Return the (X, Y) coordinate for the center point of the cell that contains the specified text.  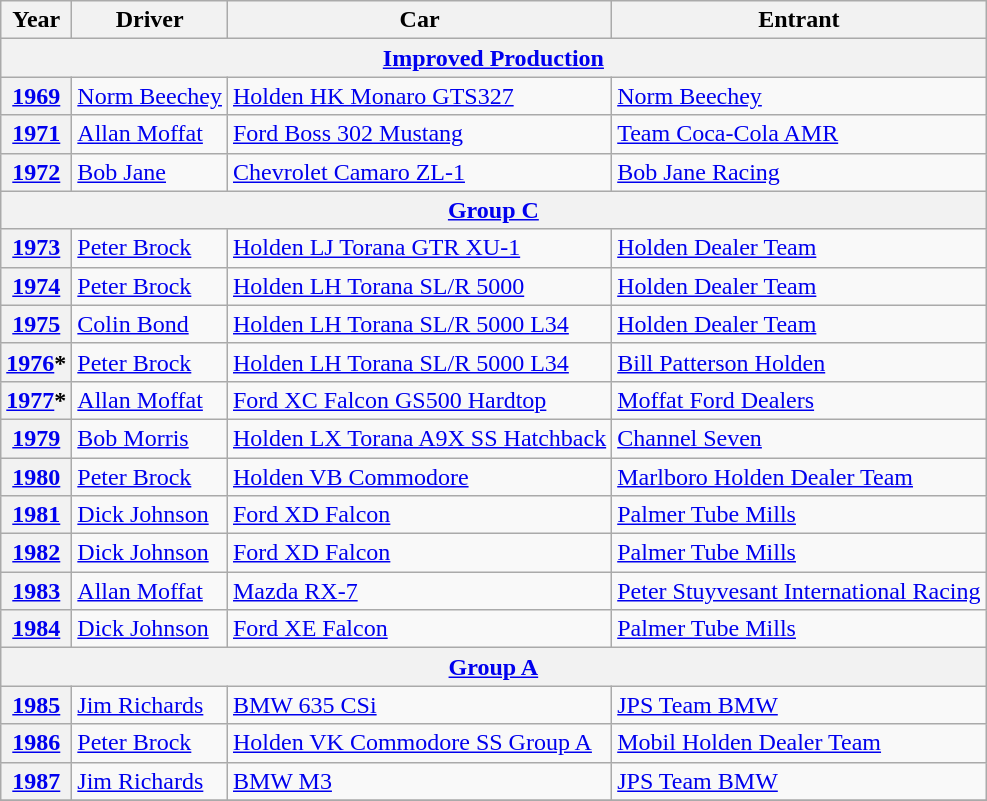
Holden VK Commodore SS Group A (419, 743)
Marlboro Holden Dealer Team (799, 477)
Car (419, 20)
1986 (36, 743)
1977* (36, 400)
Holden HK Monaro GTS327 (419, 96)
Channel Seven (799, 438)
1975 (36, 324)
Ford XE Falcon (419, 629)
Bob Morris (150, 438)
BMW 635 CSi (419, 705)
Holden VB Commodore (419, 477)
Holden LH Torana SL/R 5000 (419, 286)
Bob Jane (150, 172)
Holden LX Torana A9X SS Hatchback (419, 438)
Moffat Ford Dealers (799, 400)
1981 (36, 515)
1974 (36, 286)
Driver (150, 20)
Entrant (799, 20)
Mobil Holden Dealer Team (799, 743)
1971 (36, 134)
Improved Production (494, 58)
1982 (36, 553)
Peter Stuyvesant International Racing (799, 591)
Mazda RX-7 (419, 591)
1979 (36, 438)
1973 (36, 248)
1980 (36, 477)
Team Coca-Cola AMR (799, 134)
1983 (36, 591)
Bob Jane Racing (799, 172)
Chevrolet Camaro ZL-1 (419, 172)
1984 (36, 629)
Group C (494, 210)
1985 (36, 705)
1976* (36, 362)
Year (36, 20)
1987 (36, 781)
Ford Boss 302 Mustang (419, 134)
1972 (36, 172)
1969 (36, 96)
Group A (494, 667)
Ford XC Falcon GS500 Hardtop (419, 400)
Holden LJ Torana GTR XU-1 (419, 248)
Colin Bond (150, 324)
Bill Patterson Holden (799, 362)
BMW M3 (419, 781)
